Pinpoint the cell where the given text exists, returning its [x, y] midpoint coordinate. 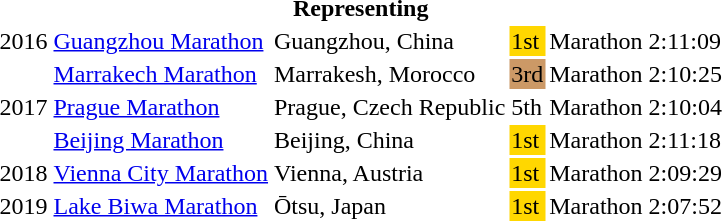
Marrakech Marathon [161, 74]
Ōtsu, Japan [390, 206]
Marrakesh, Morocco [390, 74]
5th [528, 107]
Guangzhou Marathon [161, 41]
Vienna City Marathon [161, 173]
Vienna, Austria [390, 173]
Prague, Czech Republic [390, 107]
Beijing Marathon [161, 140]
Beijing, China [390, 140]
Lake Biwa Marathon [161, 206]
Prague Marathon [161, 107]
Guangzhou, China [390, 41]
3rd [528, 74]
